Output the [x, y] coordinate of the center of the cell containing the given text.  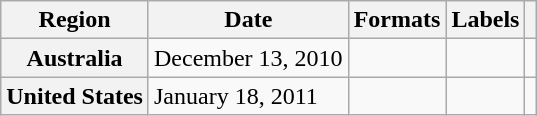
December 13, 2010 [248, 58]
United States [75, 96]
Australia [75, 58]
January 18, 2011 [248, 96]
Date [248, 20]
Region [75, 20]
Formats [397, 20]
Labels [486, 20]
